For the text-containing cell, return its midpoint in (x, y) coordinate format. 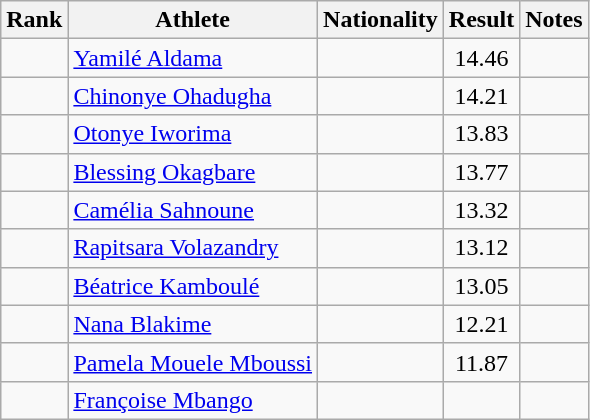
Rank (34, 20)
13.77 (481, 172)
13.83 (481, 134)
Chinonye Ohadugha (193, 96)
Nana Blakime (193, 324)
Yamilé Aldama (193, 58)
Athlete (193, 20)
14.21 (481, 96)
12.21 (481, 324)
Françoise Mbango (193, 400)
Rapitsara Volazandry (193, 248)
13.32 (481, 210)
Blessing Okagbare (193, 172)
14.46 (481, 58)
13.05 (481, 286)
Béatrice Kamboulé (193, 286)
Result (481, 20)
Otonye Iworima (193, 134)
Pamela Mouele Mboussi (193, 362)
11.87 (481, 362)
Notes (554, 20)
Camélia Sahnoune (193, 210)
Nationality (381, 20)
13.12 (481, 248)
